Identify which cell holds the provided text, then report its [X, Y] central coordinate. 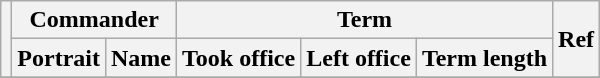
Term length [484, 58]
Commander [94, 20]
Left office [359, 58]
Term [365, 20]
Name [140, 58]
Ref [576, 39]
Took office [239, 58]
Portrait [59, 58]
